Pinpoint the cell where the given text exists, returning its (x, y) midpoint coordinate. 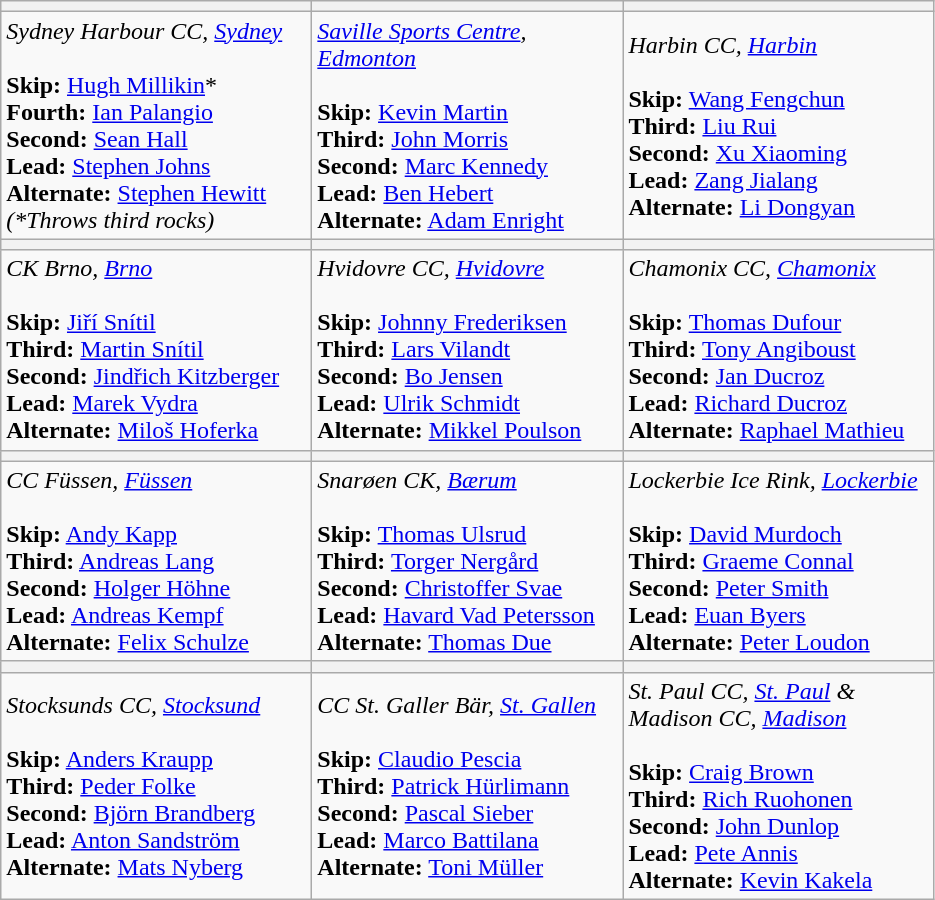
Harbin CC, Harbin Skip: Wang Fengchun Third: Liu Rui Second: Xu Xiaoming Lead: Zang Jialang Alternate: Li Dongyan (778, 126)
Stocksunds CC, Stocksund Skip: Anders Kraupp Third: Peder Folke Second: Björn Brandberg Lead: Anton Sandström Alternate: Mats Nyberg (156, 786)
CC Füssen, FüssenSkip: Andy Kapp Third: Andreas Lang Second: Holger Höhne Lead: Andreas Kempf Alternate: Felix Schulze (156, 561)
Lockerbie Ice Rink, Lockerbie Skip: David Murdoch Third: Graeme Connal Second: Peter Smith Lead: Euan Byers Alternate: Peter Loudon (778, 561)
CC St. Galler Bär, St. GallenSkip: Claudio Pescia Third: Patrick Hürlimann Second: Pascal Sieber Lead: Marco Battilana Alternate: Toni Müller (468, 786)
St. Paul CC, St. Paul & Madison CC, Madison Skip: Craig Brown Third: Rich Ruohonen Second: John Dunlop Lead: Pete Annis Alternate: Kevin Kakela (778, 786)
Hvidovre CC, Hvidovre Skip: Johnny Frederiksen Third: Lars Vilandt Second: Bo Jensen Lead: Ulrik Schmidt Alternate: Mikkel Poulson (468, 350)
Saville Sports Centre, EdmontonSkip: Kevin Martin Third: John Morris Second: Marc Kennedy Lead: Ben Hebert Alternate: Adam Enright (468, 126)
CK Brno, Brno Skip: Jiří Snítil Third: Martin Snítil Second: Jindřich Kitzberger Lead: Marek Vydra Alternate: Miloš Hoferka (156, 350)
Chamonix CC, Chamonix Skip: Thomas Dufour Third: Tony Angiboust Second: Jan Ducroz Lead: Richard Ducroz Alternate: Raphael Mathieu (778, 350)
Snarøen CK, Bærum Skip: Thomas Ulsrud Third: Torger Nergård Second: Christoffer Svae Lead: Havard Vad Petersson Alternate: Thomas Due (468, 561)
